Return the [x, y] coordinate for the center point of the cell that contains the specified text.  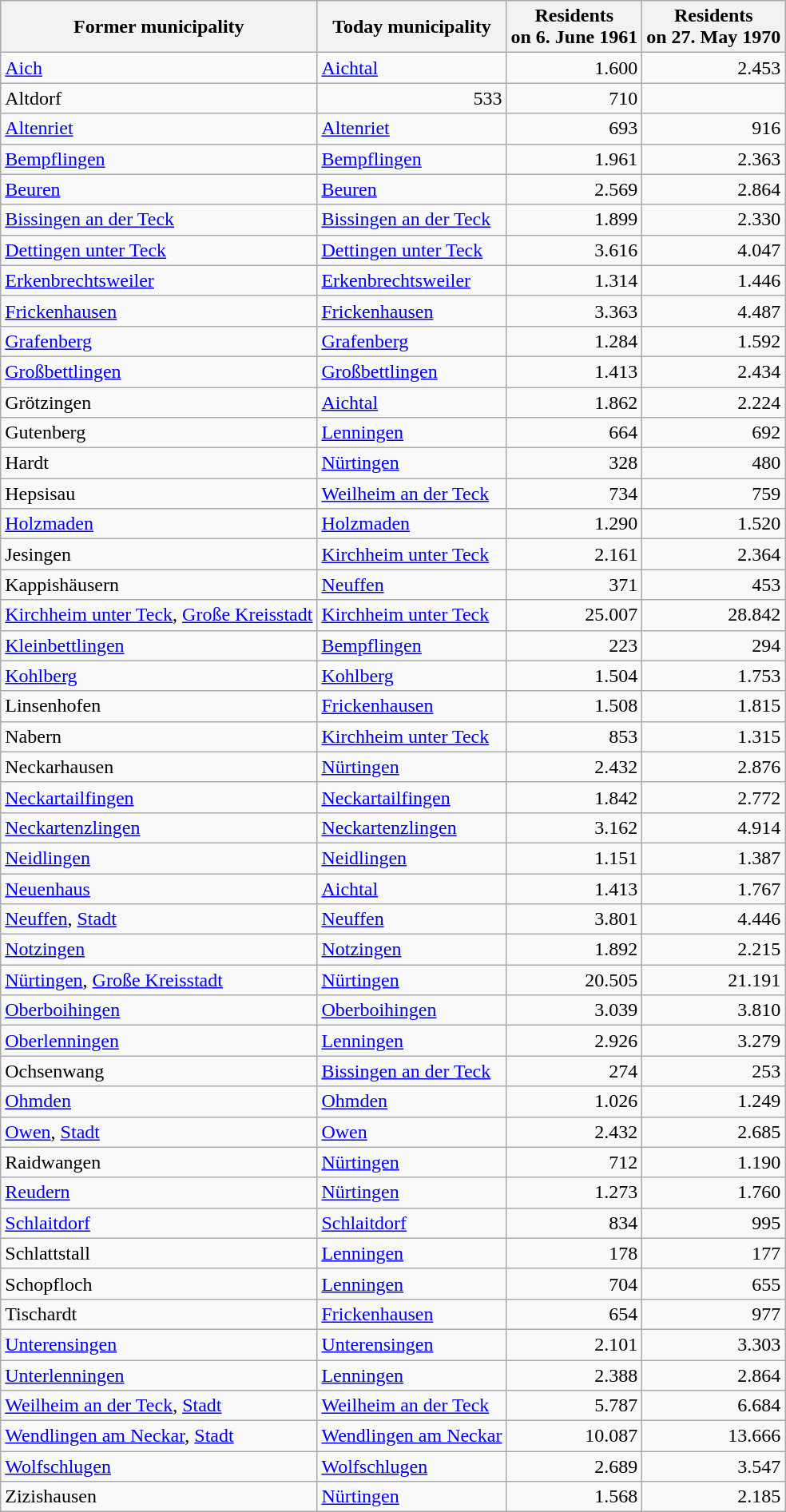
480 [714, 463]
Oberlenningen [159, 1041]
Kappishäusern [159, 585]
Aich [159, 68]
1.446 [714, 280]
Neuenhaus [159, 889]
1.760 [714, 1193]
253 [714, 1071]
692 [714, 433]
2.330 [714, 220]
1.961 [574, 159]
1.753 [714, 676]
2.224 [714, 402]
Neuffen, Stadt [159, 919]
20.505 [574, 980]
2.185 [714, 1497]
3.039 [574, 1010]
1.600 [574, 68]
2.215 [714, 950]
664 [574, 433]
Nürtingen, Große Kreisstadt [159, 980]
371 [574, 585]
Residentson 27. May 1970 [714, 27]
Nabern [159, 736]
1.314 [574, 280]
1.568 [574, 1497]
853 [574, 736]
1.592 [714, 341]
10.087 [574, 1436]
2.434 [714, 371]
Raidwangen [159, 1162]
1.767 [714, 889]
1.190 [714, 1162]
Today municipality [412, 27]
3.363 [574, 311]
Altdorf [159, 98]
Gutenberg [159, 433]
4.914 [714, 827]
Weilheim an der Teck, Stadt [159, 1406]
2.772 [714, 797]
1.862 [574, 402]
Hepsisau [159, 494]
Residentson 6. June 1961 [574, 27]
995 [714, 1223]
Zizishausen [159, 1497]
693 [574, 129]
1.815 [714, 706]
2.388 [574, 1375]
Grötzingen [159, 402]
Tischardt [159, 1314]
2.453 [714, 68]
2.876 [714, 767]
712 [574, 1162]
177 [714, 1253]
Kirchheim unter Teck, Große Kreisstadt [159, 615]
533 [412, 98]
28.842 [714, 615]
1.273 [574, 1193]
3.303 [714, 1344]
Unterlenningen [159, 1375]
1.842 [574, 797]
5.787 [574, 1406]
759 [714, 494]
2.101 [574, 1344]
977 [714, 1314]
2.926 [574, 1041]
21.191 [714, 980]
4.047 [714, 250]
Schopfloch [159, 1284]
223 [574, 645]
Former municipality [159, 27]
834 [574, 1223]
2.161 [574, 554]
1.892 [574, 950]
1.504 [574, 676]
1.284 [574, 341]
Wendlingen am Neckar [412, 1436]
916 [714, 129]
Linsenhofen [159, 706]
Wendlingen am Neckar, Stadt [159, 1436]
4.487 [714, 311]
Jesingen [159, 554]
710 [574, 98]
453 [714, 585]
3.547 [714, 1466]
3.279 [714, 1041]
1.508 [574, 706]
4.446 [714, 919]
655 [714, 1284]
734 [574, 494]
Hardt [159, 463]
294 [714, 645]
6.684 [714, 1406]
2.569 [574, 189]
Schlattstall [159, 1253]
25.007 [574, 615]
2.363 [714, 159]
Owen [412, 1132]
1.249 [714, 1101]
3.810 [714, 1010]
274 [574, 1071]
13.666 [714, 1436]
Ochsenwang [159, 1071]
3.616 [574, 250]
328 [574, 463]
1.151 [574, 858]
Reudern [159, 1193]
1.520 [714, 524]
1.387 [714, 858]
Neckarhausen [159, 767]
1.899 [574, 220]
704 [574, 1284]
3.162 [574, 827]
2.364 [714, 554]
1.315 [714, 736]
2.689 [574, 1466]
654 [574, 1314]
1.026 [574, 1101]
178 [574, 1253]
Owen, Stadt [159, 1132]
3.801 [574, 919]
Kleinbettlingen [159, 645]
1.290 [574, 524]
2.685 [714, 1132]
